From the cell containing the given text, extract its center point as [X, Y] coordinate. 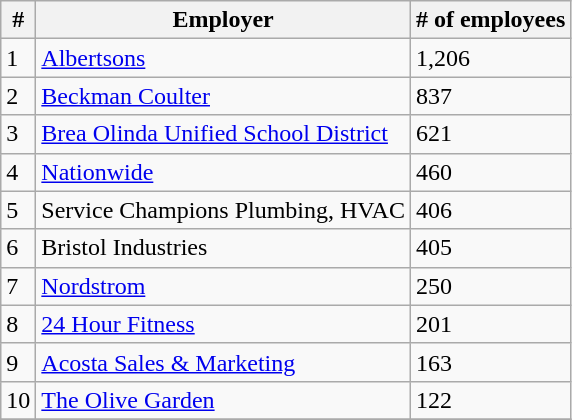
Service Champions Plumbing, HVAC [224, 210]
# [18, 20]
1,206 [490, 58]
122 [490, 400]
405 [490, 248]
201 [490, 324]
# of employees [490, 20]
Beckman Coulter [224, 96]
6 [18, 248]
460 [490, 172]
Acosta Sales & Marketing [224, 362]
3 [18, 134]
406 [490, 210]
Bristol Industries [224, 248]
24 Hour Fitness [224, 324]
10 [18, 400]
Nationwide [224, 172]
Nordstrom [224, 286]
837 [490, 96]
Employer [224, 20]
2 [18, 96]
7 [18, 286]
163 [490, 362]
8 [18, 324]
250 [490, 286]
5 [18, 210]
The Olive Garden [224, 400]
1 [18, 58]
Albertsons [224, 58]
621 [490, 134]
4 [18, 172]
Brea Olinda Unified School District [224, 134]
9 [18, 362]
